Return (x, y) of the center of cell containing provided text 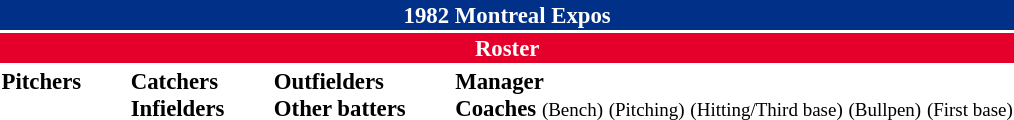
Roster (507, 48)
1982 Montreal Expos (507, 15)
